Detect which cell encompasses the target text, then output its (x, y) center coordinate. 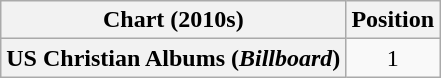
Position (393, 20)
US Christian Albums (Billboard) (174, 58)
Chart (2010s) (174, 20)
1 (393, 58)
